Identify which cell holds the provided text, then report its [X, Y] central coordinate. 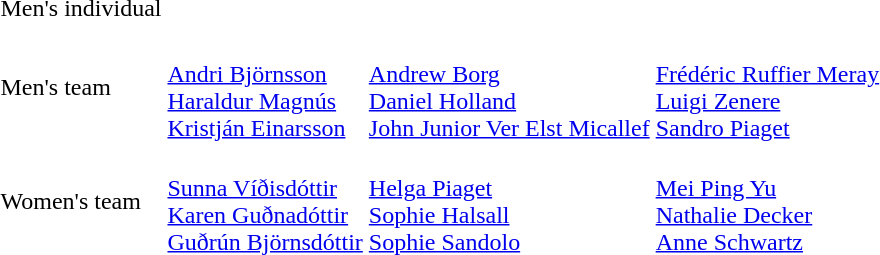
Frédéric Ruffier MerayLuigi ZenereSandro Piaget [767, 88]
Andri BjörnssonHaraldur MagnúsKristján Einarsson [265, 88]
Andrew BorgDaniel HollandJohn Junior Ver Elst Micallef [509, 88]
